From the cell containing the given text, extract its center point as (x, y) coordinate. 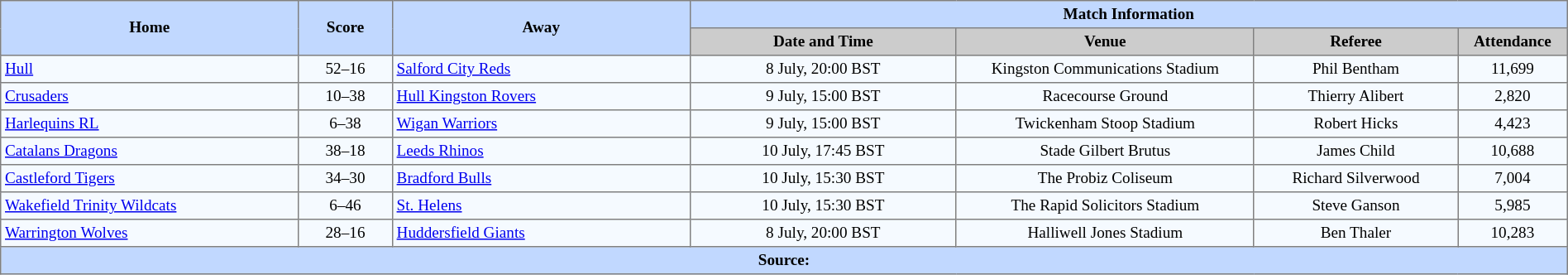
Halliwell Jones Stadium (1105, 234)
4,423 (1513, 124)
5,985 (1513, 205)
Hull Kingston Rovers (541, 96)
7,004 (1513, 179)
Wakefield Trinity Wildcats (150, 205)
11,699 (1513, 70)
Racecourse Ground (1105, 96)
Huddersfield Giants (541, 234)
Steve Ganson (1355, 205)
Source: (784, 260)
Warrington Wolves (150, 234)
Castleford Tigers (150, 179)
Hull (150, 70)
38–18 (346, 151)
Thierry Alibert (1355, 96)
28–16 (346, 234)
6–46 (346, 205)
Attendance (1513, 41)
Kingston Communications Stadium (1105, 70)
52–16 (346, 70)
The Rapid Solicitors Stadium (1105, 205)
10–38 (346, 96)
Match Information (1128, 15)
Twickenham Stoop Stadium (1105, 124)
10,283 (1513, 234)
10,688 (1513, 151)
Bradford Bulls (541, 179)
Richard Silverwood (1355, 179)
Crusaders (150, 96)
The Probiz Coliseum (1105, 179)
Salford City Reds (541, 70)
Stade Gilbert Brutus (1105, 151)
Venue (1105, 41)
Leeds Rhinos (541, 151)
James Child (1355, 151)
St. Helens (541, 205)
Phil Bentham (1355, 70)
10 July, 17:45 BST (823, 151)
Score (346, 28)
Away (541, 28)
Wigan Warriors (541, 124)
34–30 (346, 179)
Date and Time (823, 41)
Ben Thaler (1355, 234)
6–38 (346, 124)
2,820 (1513, 96)
Referee (1355, 41)
Harlequins RL (150, 124)
Catalans Dragons (150, 151)
Robert Hicks (1355, 124)
Home (150, 28)
